Pinpoint the cell where the given text exists, returning its (X, Y) midpoint coordinate. 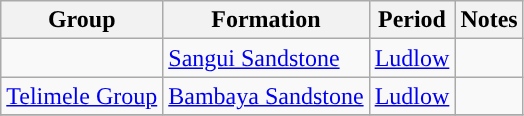
Sangui Sandstone (266, 58)
Telimele Group (82, 96)
Notes (489, 20)
Period (412, 20)
Bambaya Sandstone (266, 96)
Group (82, 20)
Formation (266, 20)
